Extract the (x, y) coordinate from the center of the cell holding the provided text.  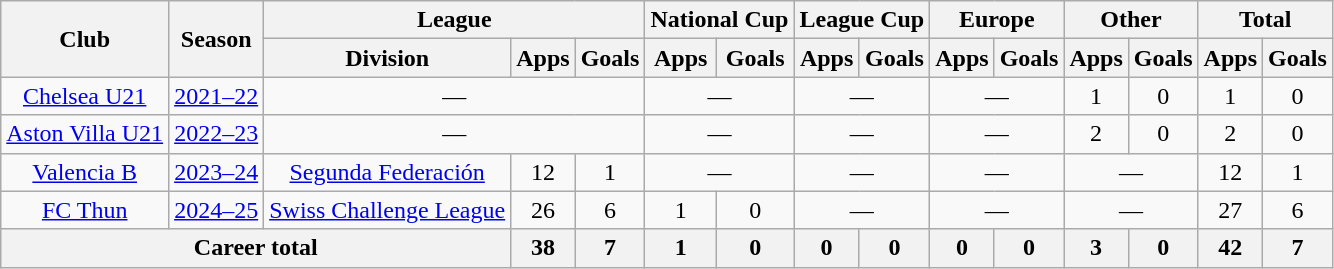
Club (85, 39)
2022–23 (216, 134)
FC Thun (85, 210)
Aston Villa U21 (85, 134)
Total (1265, 20)
League Cup (862, 20)
Division (388, 58)
Swiss Challenge League (388, 210)
3 (1096, 248)
Other (1131, 20)
Valencia B (85, 172)
26 (543, 210)
2024–25 (216, 210)
38 (543, 248)
Chelsea U21 (85, 96)
42 (1230, 248)
League (454, 20)
Season (216, 39)
27 (1230, 210)
Segunda Federación (388, 172)
Career total (256, 248)
2023–24 (216, 172)
National Cup (720, 20)
Europe (997, 20)
2021–22 (216, 96)
